Return [X, Y] of the center of cell containing provided text 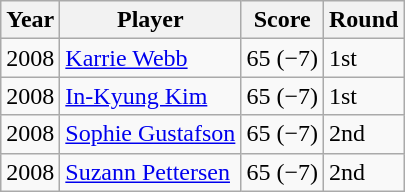
Year [30, 20]
Score [282, 20]
Sophie Gustafson [150, 134]
Player [150, 20]
Karrie Webb [150, 58]
Round [363, 20]
In-Kyung Kim [150, 96]
Suzann Pettersen [150, 172]
